Extract the [X, Y] coordinate from the center of the cell holding the provided text.  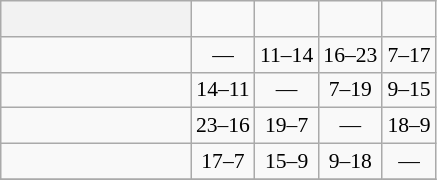
16–23 [350, 55]
14–11 [223, 90]
9–18 [350, 162]
9–15 [408, 90]
7–17 [408, 55]
17–7 [223, 162]
19–7 [286, 126]
7–19 [350, 90]
15–9 [286, 162]
18–9 [408, 126]
23–16 [223, 126]
11–14 [286, 55]
